From the cell containing the given text, extract its center point as [x, y] coordinate. 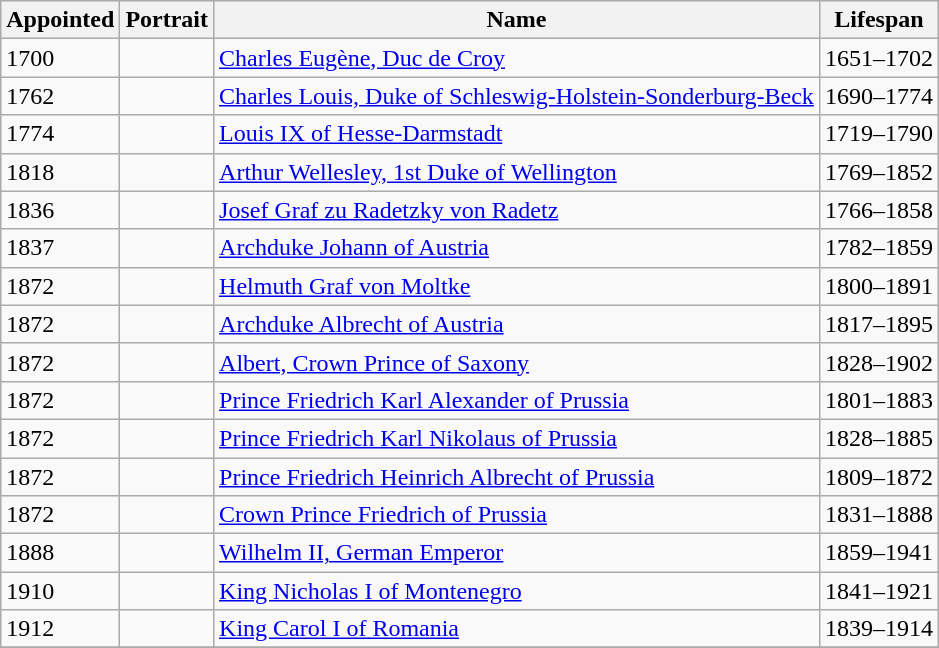
1719–1790 [878, 134]
Name [517, 20]
1782–1859 [878, 248]
1837 [60, 248]
1809–1872 [878, 477]
1912 [60, 629]
1828–1885 [878, 438]
1769–1852 [878, 172]
King Nicholas I of Montenegro [517, 591]
1888 [60, 553]
Wilhelm II, German Emperor [517, 553]
1817–1895 [878, 324]
1818 [60, 172]
King Carol I of Romania [517, 629]
1831–1888 [878, 515]
Archduke Johann of Austria [517, 248]
Portrait [167, 20]
Crown Prince Friedrich of Prussia [517, 515]
1910 [60, 591]
Prince Friedrich Heinrich Albrecht of Prussia [517, 477]
Louis IX of Hesse-Darmstadt [517, 134]
1836 [60, 210]
1800–1891 [878, 286]
Albert, Crown Prince of Saxony [517, 362]
1841–1921 [878, 591]
Helmuth Graf von Moltke [517, 286]
1651–1702 [878, 58]
Appointed [60, 20]
1766–1858 [878, 210]
Prince Friedrich Karl Alexander of Prussia [517, 400]
1801–1883 [878, 400]
1828–1902 [878, 362]
Charles Louis, Duke of Schleswig-Holstein-Sonderburg-Beck [517, 96]
Josef Graf zu Radetzky von Radetz [517, 210]
1839–1914 [878, 629]
Prince Friedrich Karl Nikolaus of Prussia [517, 438]
1762 [60, 96]
1700 [60, 58]
Lifespan [878, 20]
Archduke Albrecht of Austria [517, 324]
1690–1774 [878, 96]
Charles Eugène, Duc de Croy [517, 58]
1774 [60, 134]
Arthur Wellesley, 1st Duke of Wellington [517, 172]
1859–1941 [878, 553]
